Return [X, Y] of the center of cell containing provided text 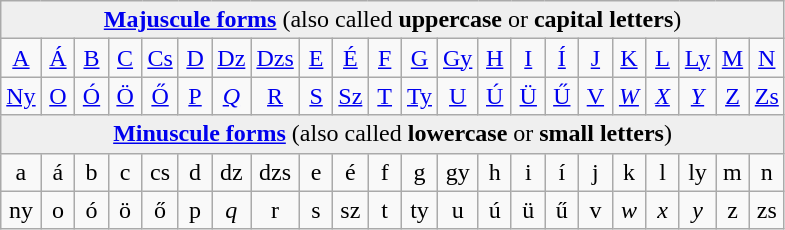
ú [495, 210]
É [350, 58]
cs [160, 172]
Majuscule forms (also called uppercase or capital letters) [393, 20]
N [766, 58]
M [733, 58]
z [733, 210]
s [316, 210]
Dz [232, 58]
Ű [562, 96]
ly [697, 172]
ö [125, 210]
Á [58, 58]
F [385, 58]
gy [458, 172]
Cs [160, 58]
á [58, 172]
T [385, 96]
S [316, 96]
k [629, 172]
B [92, 58]
C [125, 58]
é [350, 172]
Ny [21, 96]
dz [232, 172]
p [195, 210]
U [458, 96]
a [21, 172]
l [663, 172]
ty [419, 210]
Ly [697, 58]
Í [562, 58]
H [495, 58]
d [195, 172]
e [316, 172]
Y [697, 96]
g [419, 172]
r [275, 210]
Ő [160, 96]
h [495, 172]
ű [562, 210]
Q [232, 96]
ny [21, 210]
ü [528, 210]
Ü [528, 96]
v [596, 210]
Ty [419, 96]
Ú [495, 96]
n [766, 172]
R [275, 96]
ő [160, 210]
Zs [766, 96]
Sz [350, 96]
G [419, 58]
J [596, 58]
x [663, 210]
w [629, 210]
c [125, 172]
W [629, 96]
y [697, 210]
f [385, 172]
t [385, 210]
i [528, 172]
P [195, 96]
E [316, 58]
Ö [125, 96]
Gy [458, 58]
ó [92, 210]
I [528, 58]
O [58, 96]
X [663, 96]
m [733, 172]
V [596, 96]
u [458, 210]
q [232, 210]
í [562, 172]
j [596, 172]
o [58, 210]
sz [350, 210]
b [92, 172]
A [21, 58]
Minuscule forms (also called lowercase or small letters) [393, 134]
Z [733, 96]
Ó [92, 96]
zs [766, 210]
dzs [275, 172]
K [629, 58]
Dzs [275, 58]
D [195, 58]
L [663, 58]
